From the cell containing the given text, extract its center point as [x, y] coordinate. 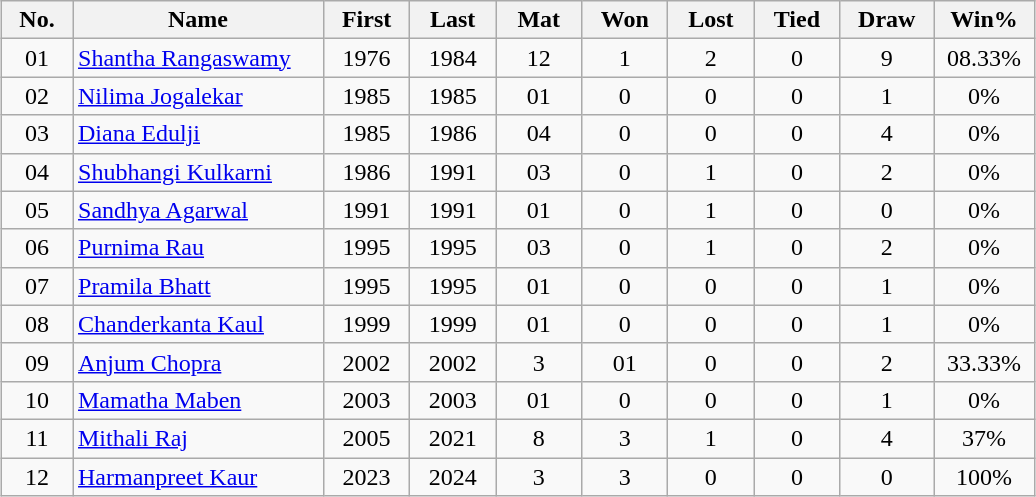
08 [36, 324]
Sandhya Agarwal [198, 210]
Pramila Bhatt [198, 286]
Draw [887, 20]
Shantha Rangaswamy [198, 58]
2023 [367, 477]
Mithali Raj [198, 438]
Harmanpreet Kaur [198, 477]
Diana Edulji [198, 134]
05 [36, 210]
Shubhangi Kulkarni [198, 172]
No. [36, 20]
First [367, 20]
9 [887, 58]
Mat [539, 20]
06 [36, 248]
2021 [453, 438]
2005 [367, 438]
100% [984, 477]
Won [625, 20]
Last [453, 20]
2024 [453, 477]
Tied [797, 20]
Win% [984, 20]
Lost [711, 20]
08.33% [984, 58]
Purnima Rau [198, 248]
02 [36, 96]
37% [984, 438]
11 [36, 438]
8 [539, 438]
Nilima Jogalekar [198, 96]
Name [198, 20]
07 [36, 286]
09 [36, 362]
10 [36, 400]
Anjum Chopra [198, 362]
Mamatha Maben [198, 400]
1984 [453, 58]
1976 [367, 58]
Chanderkanta Kaul [198, 324]
33.33% [984, 362]
